Extract the [x, y] coordinate from the center of the cell holding the provided text.  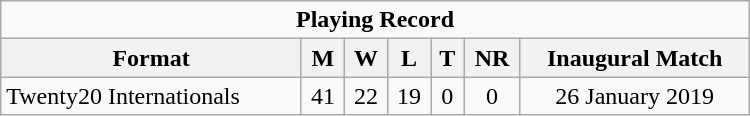
Inaugural Match [634, 58]
W [366, 58]
26 January 2019 [634, 96]
NR [492, 58]
T [448, 58]
Format [152, 58]
Twenty20 Internationals [152, 96]
M [322, 58]
22 [366, 96]
41 [322, 96]
Playing Record [375, 20]
19 [410, 96]
L [410, 58]
